Return [X, Y] of the center of cell containing provided text 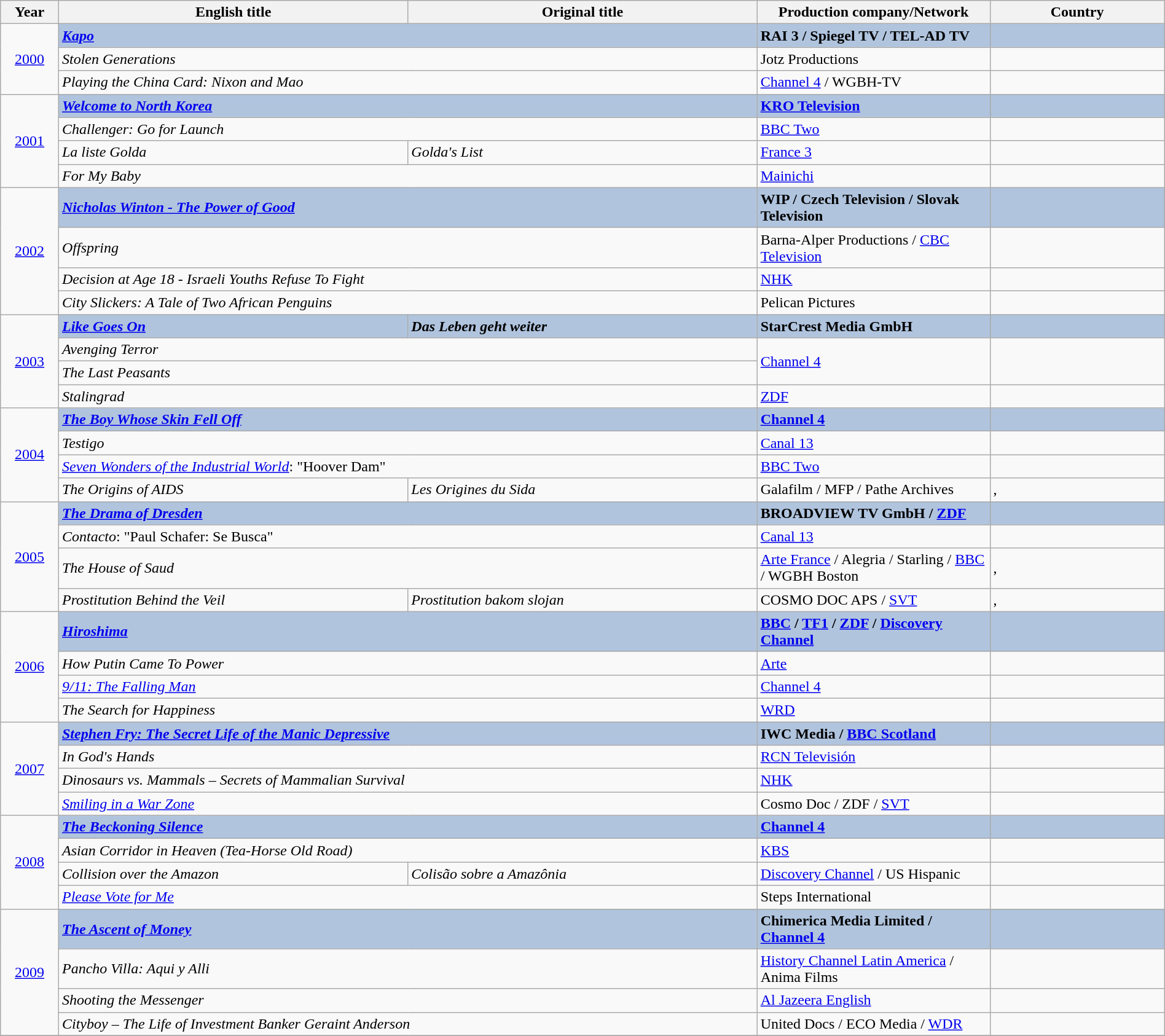
Contacto: "Paul Schafer: Se Busca" [408, 536]
2007 [29, 768]
Challenger: Go for Launch [408, 129]
Arte [874, 663]
Stalingrad [408, 396]
Dinosaurs vs. Mammals – Secrets of Mammalian Survival [408, 780]
Das Leben geht weiter [582, 326]
Barna-Alper Productions / CBC Television [874, 247]
Golda's List [582, 152]
KRO Television [874, 106]
Les Origines du Sida [582, 490]
La liste Golda [233, 152]
Colisão sobre a Amazônia [582, 874]
Collision over the Amazon [233, 874]
2001 [29, 141]
Country [1077, 12]
2008 [29, 862]
France 3 [874, 152]
City Slickers: A Tale of Two African Penguins [408, 302]
How Putin Came To Power [408, 663]
The Search for Happiness [408, 710]
English title [233, 12]
COSMO DOC APS / SVT [874, 600]
Mainichi [874, 176]
The House of Saud [408, 568]
Galafilm / MFP / Pathe Archives [874, 490]
Original title [582, 12]
Nicholas Winton - The Power of Good [408, 208]
History Channel Latin America / Anima Films [874, 968]
WIP / Czech Television / Slovak Television [874, 208]
Stolen Generations [408, 59]
Chimerica Media Limited / Channel 4 [874, 929]
2002 [29, 251]
Discovery Channel / US Hispanic [874, 874]
2005 [29, 557]
2000 [29, 59]
2009 [29, 972]
Offspring [408, 247]
Seven Wonders of the Industrial World: "Hoover Dam" [408, 466]
Kapo [408, 36]
2006 [29, 666]
Hiroshima [408, 632]
Like Goes On [233, 326]
Pancho Villa: Aqui y Alli [408, 968]
Channel 4 / WGBH-TV [874, 82]
Testigo [408, 443]
For My Baby [408, 176]
Smiling in a War Zone [408, 804]
BBC / TF1 / ZDF / Discovery Channel [874, 632]
KBS [874, 850]
Al Jazeera English [874, 1000]
In God's Hands [408, 757]
Steps International [874, 897]
RAI 3 / Spiegel TV / TEL-AD TV [874, 36]
Avenging Terror [408, 350]
Production company/Network [874, 12]
2003 [29, 361]
ZDF [874, 396]
The Origins of AIDS [233, 490]
Arte France / Alegria / Starling / BBC / WGBH Boston [874, 568]
The Last Peasants [408, 373]
Playing the China Card: Nixon and Mao [408, 82]
United Docs / ECO Media / WDR [874, 1024]
2004 [29, 455]
Asian Corridor in Heaven (Tea-Horse Old Road) [408, 850]
Prostitution Behind the Veil [233, 600]
Cosmo Doc / ZDF / SVT [874, 804]
Year [29, 12]
Cityboy – The Life of Investment Banker Geraint Anderson [408, 1024]
Jotz Productions [874, 59]
The Boy Whose Skin Fell Off [408, 420]
BROADVIEW TV GmbH / ZDF [874, 513]
Shooting the Messenger [408, 1000]
The Drama of Dresden [408, 513]
9/11: The Falling Man [408, 686]
RCN Televisión [874, 757]
Pelican Pictures [874, 302]
IWC Media / BBC Scotland [874, 733]
Please Vote for Me [408, 897]
WRD [874, 710]
Welcome to North Korea [408, 106]
Prostitution bakom slojan [582, 600]
StarCrest Media GmbH [874, 326]
Decision at Age 18 - Israeli Youths Refuse To Fight [408, 279]
The Ascent of Money [408, 929]
Stephen Fry: The Secret Life of the Manic Depressive [408, 733]
The Beckoning Silence [408, 827]
